Locate the cell with the specified text and output its (x, y) center coordinate. 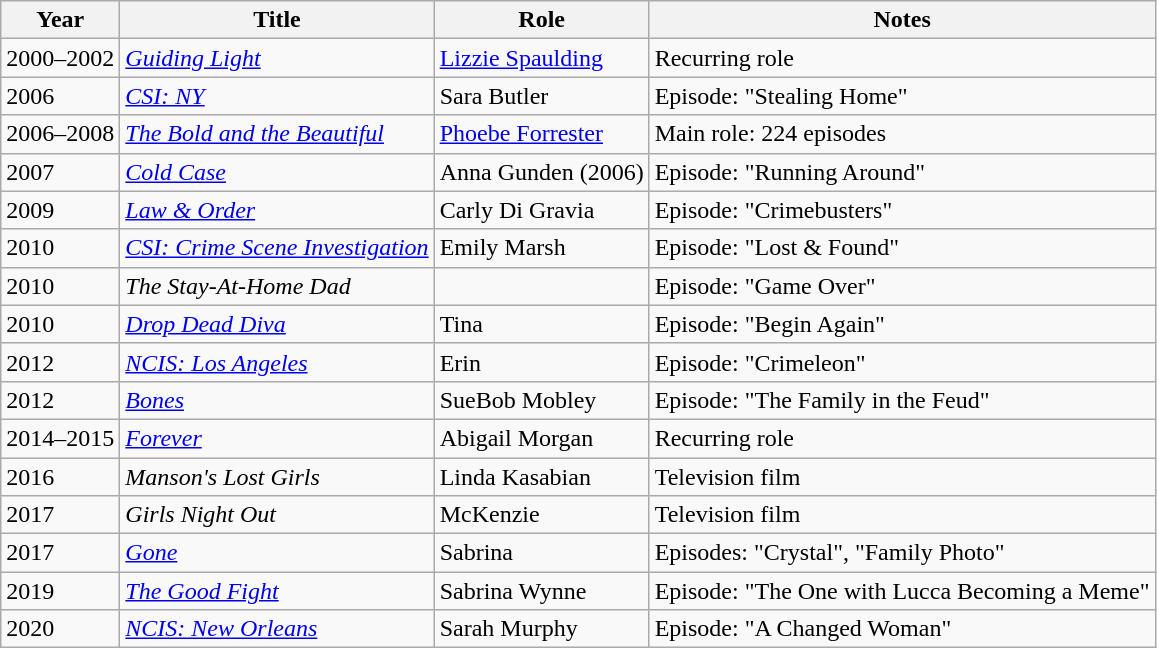
Episode: "The Family in the Feud" (902, 400)
Title (277, 20)
Linda Kasabian (542, 477)
2007 (60, 172)
Episode: "Crimebusters" (902, 210)
Main role: 224 episodes (902, 134)
Episode: "A Changed Woman" (902, 629)
Manson's Lost Girls (277, 477)
2019 (60, 591)
Sabrina Wynne (542, 591)
Drop Dead Diva (277, 324)
2009 (60, 210)
Episode: "Crimeleon" (902, 362)
Episode: "The One with Lucca Becoming a Meme" (902, 591)
Law & Order (277, 210)
CSI: Crime Scene Investigation (277, 248)
Episode: "Stealing Home" (902, 96)
Sarah Murphy (542, 629)
Abigail Morgan (542, 438)
Erin (542, 362)
CSI: NY (277, 96)
Cold Case (277, 172)
SueBob Mobley (542, 400)
McKenzie (542, 515)
Emily Marsh (542, 248)
The Stay-At-Home Dad (277, 286)
Anna Gunden (2006) (542, 172)
Episodes: "Crystal", "Family Photo" (902, 553)
Notes (902, 20)
Bones (277, 400)
2020 (60, 629)
2016 (60, 477)
NCIS: Los Angeles (277, 362)
Episode: "Game Over" (902, 286)
Sabrina (542, 553)
2014–2015 (60, 438)
Girls Night Out (277, 515)
Role (542, 20)
Phoebe Forrester (542, 134)
Forever (277, 438)
Year (60, 20)
Tina (542, 324)
Lizzie Spaulding (542, 58)
The Bold and the Beautiful (277, 134)
NCIS: New Orleans (277, 629)
Episode: "Running Around" (902, 172)
Episode: "Begin Again" (902, 324)
Episode: "Lost & Found" (902, 248)
2006–2008 (60, 134)
Sara Butler (542, 96)
Gone (277, 553)
Guiding Light (277, 58)
2006 (60, 96)
Carly Di Gravia (542, 210)
The Good Fight (277, 591)
2000–2002 (60, 58)
